Detect which cell encompasses the target text, then output its (X, Y) center coordinate. 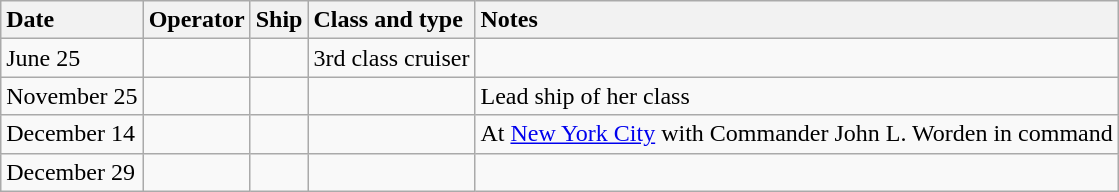
December 14 (72, 134)
Operator (196, 20)
Lead ship of her class (796, 96)
Class and type (392, 20)
3rd class cruiser (392, 58)
November 25 (72, 96)
Date (72, 20)
December 29 (72, 172)
June 25 (72, 58)
Notes (796, 20)
At New York City with Commander John L. Worden in command (796, 134)
Ship (279, 20)
